Locate the cell with the specified text and output its (X, Y) center coordinate. 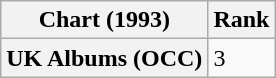
UK Albums (OCC) (104, 58)
Rank (242, 20)
Chart (1993) (104, 20)
3 (242, 58)
